Find where the given text appears and provide that cell's center as [x, y] coordinate. 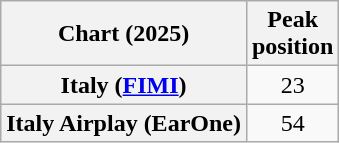
23 [292, 85]
54 [292, 123]
Italy (FIMI) [124, 85]
Italy Airplay (EarOne) [124, 123]
Chart (2025) [124, 34]
Peakposition [292, 34]
